From the cell containing the given text, extract its center point as [x, y] coordinate. 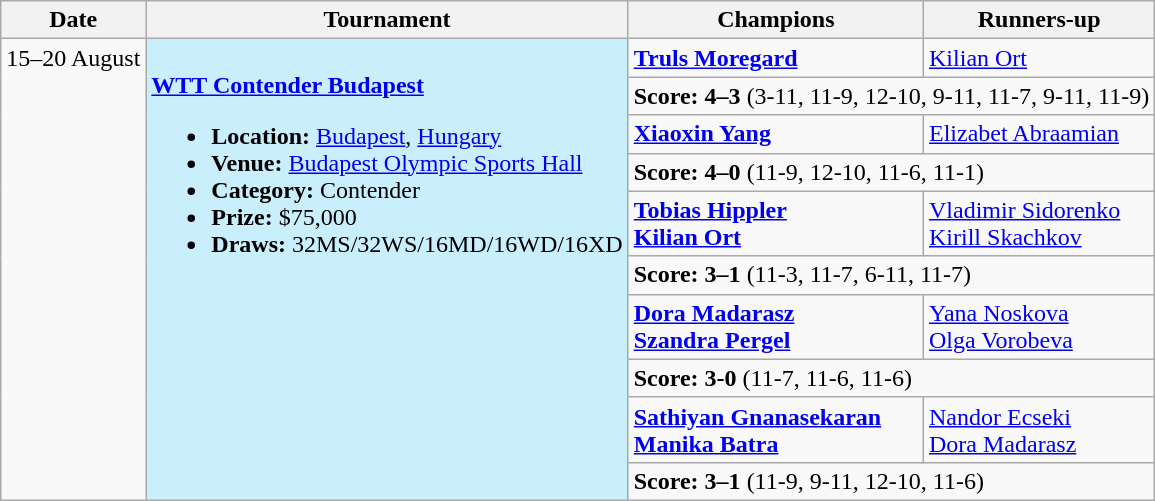
Champions [776, 20]
Score: 3–1 (11-9, 9-11, 12-10, 11-6) [892, 481]
Score: 3-0 (11-7, 11-6, 11-6) [892, 378]
Runners-up [1040, 20]
Sathiyan Gnanasekaran Manika Batra [776, 430]
15–20 August [74, 270]
Xiaoxin Yang [776, 134]
Kilian Ort [1040, 58]
Tobias Hippler Kilian Ort [776, 224]
Nandor Ecseki Dora Madarasz [1040, 430]
Elizabet Abraamian [1040, 134]
Truls Moregard [776, 58]
Score: 4–3 (3-11, 11-9, 12-10, 9-11, 11-7, 9-11, 11-9) [892, 96]
Tournament [387, 20]
Score: 3–1 (11-3, 11-7, 6-11, 11-7) [892, 275]
Vladimir Sidorenko Kirill Skachkov [1040, 224]
Score: 4–0 (11-9, 12-10, 11-6, 11-1) [892, 172]
Yana Noskova Olga Vorobeva [1040, 326]
Date [74, 20]
Dora Madarasz Szandra Pergel [776, 326]
WTT Contender BudapestLocation: Budapest, HungaryVenue: Budapest Olympic Sports HallCategory: ContenderPrize: $75,000Draws: 32MS/32WS/16MD/16WD/16XD [387, 270]
